Capture the cell that displays the provided text and extract its (x, y) central coordinate. 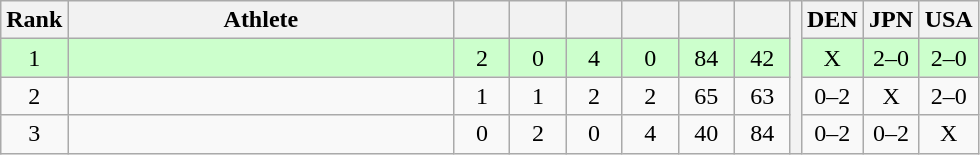
Rank (34, 20)
65 (706, 96)
JPN (891, 20)
Athlete (261, 20)
DEN (832, 20)
USA (948, 20)
42 (762, 58)
40 (706, 134)
63 (762, 96)
3 (34, 134)
